Locate the cell with the specified text and output its [x, y] center coordinate. 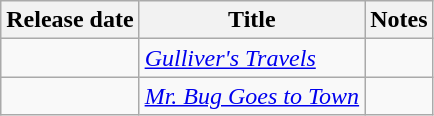
Release date [70, 20]
Title [252, 20]
Notes [399, 20]
Mr. Bug Goes to Town [252, 96]
Gulliver's Travels [252, 58]
